From the cell containing the given text, extract its center point as (X, Y) coordinate. 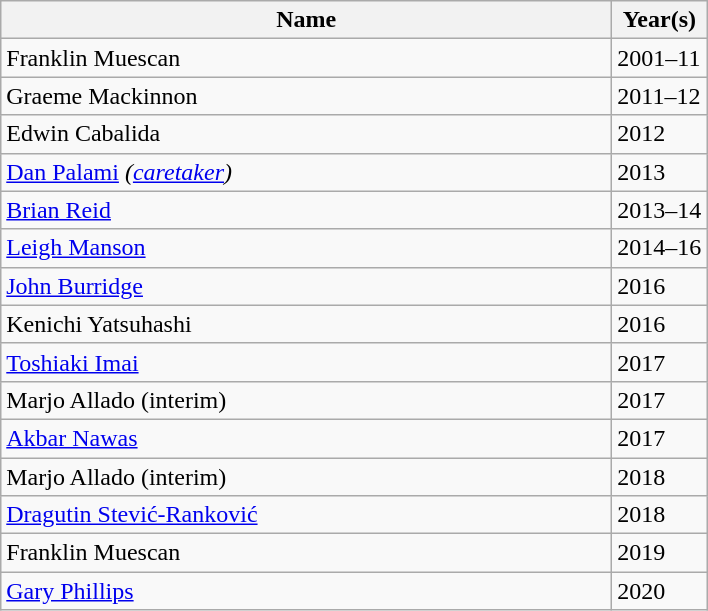
Name (306, 20)
Edwin Cabalida (306, 134)
2019 (660, 553)
Toshiaki Imai (306, 362)
Year(s) (660, 20)
2001–11 (660, 58)
John Burridge (306, 286)
2013 (660, 172)
Dragutin Stević-Ranković (306, 515)
2013–14 (660, 210)
Brian Reid (306, 210)
2020 (660, 591)
2011–12 (660, 96)
Akbar Nawas (306, 438)
2014–16 (660, 248)
Gary Phillips (306, 591)
Graeme Mackinnon (306, 96)
Dan Palami (caretaker) (306, 172)
Kenichi Yatsuhashi (306, 324)
2012 (660, 134)
Leigh Manson (306, 248)
